Pinpoint the cell where the given text exists, returning its (X, Y) midpoint coordinate. 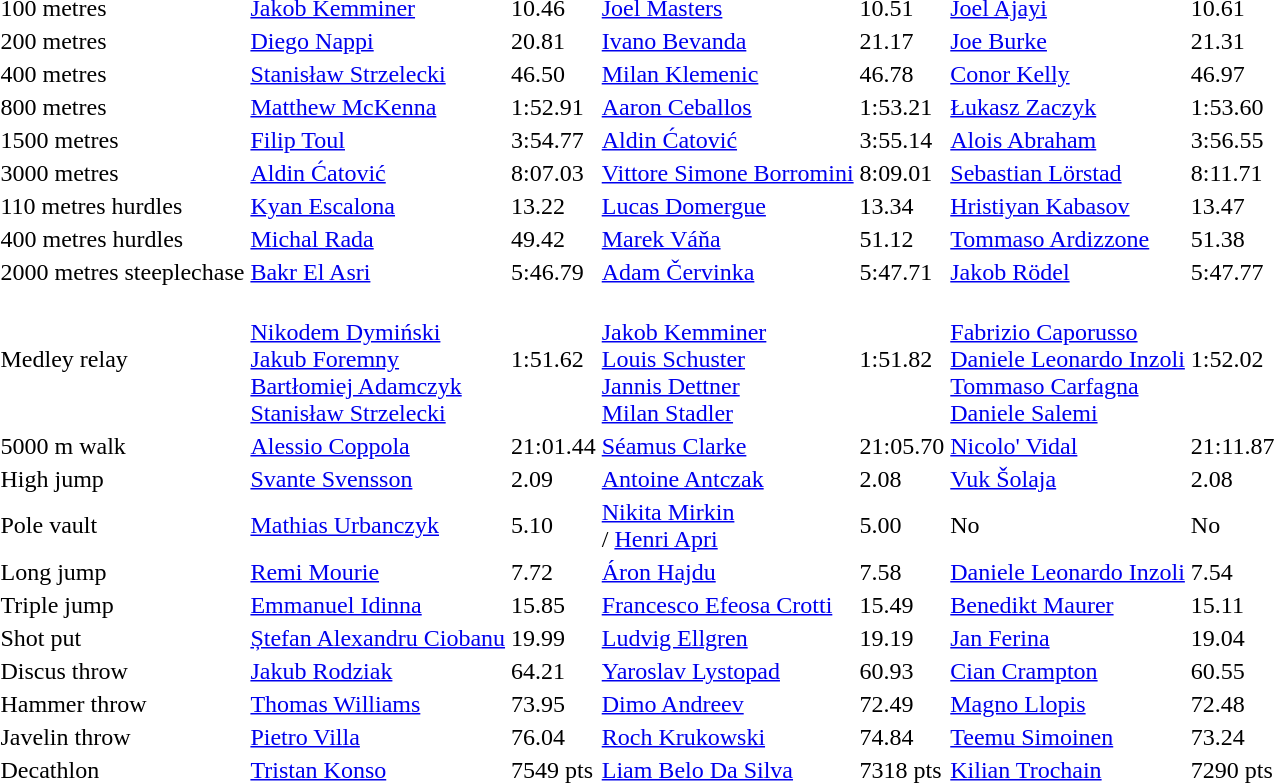
Jan Ferina (1068, 638)
Matthew McKenna (378, 107)
76.04 (554, 737)
64.21 (554, 671)
Magno Llopis (1068, 704)
Remi Mourie (378, 572)
60.93 (902, 671)
15.49 (902, 605)
13.22 (554, 206)
13.34 (902, 206)
51.12 (902, 239)
Yaroslav Lystopad (728, 671)
3:54.77 (554, 140)
Áron Hajdu (728, 572)
1:51.82 (902, 359)
Cian Crampton (1068, 671)
Sebastian Lörstad (1068, 173)
Vuk Šolaja (1068, 479)
20.81 (554, 41)
Dimo Andreev (728, 704)
Filip Toul (378, 140)
Roch Krukowski (728, 737)
Hristiyan Kabasov (1068, 206)
Vittore Simone Borromini (728, 173)
Tommaso Ardizzone (1068, 239)
5:47.71 (902, 272)
Benedikt Maurer (1068, 605)
5.00 (902, 526)
49.42 (554, 239)
Łukasz Zaczyk (1068, 107)
1:52.91 (554, 107)
Emmanuel Idinna (378, 605)
Alois Abraham (1068, 140)
Thomas Williams (378, 704)
Ștefan Alexandru Ciobanu (378, 638)
Mathias Urbanczyk (378, 526)
46.78 (902, 74)
Milan Klemenic (728, 74)
Jakub Rodziak (378, 671)
Pietro Villa (378, 737)
7.58 (902, 572)
Alessio Coppola (378, 446)
19.19 (902, 638)
21:05.70 (902, 446)
No (1068, 526)
5:46.79 (554, 272)
3:55.14 (902, 140)
Conor Kelly (1068, 74)
Francesco Efeosa Crotti (728, 605)
Jakob KemminerLouis SchusterJannis DettnerMilan Stadler (728, 359)
2.08 (902, 479)
21.17 (902, 41)
Nikita Mirkin / Henri Apri (728, 526)
Stanisław Strzelecki (378, 74)
Teemu Simoinen (1068, 737)
Kyan Escalona (378, 206)
5.10 (554, 526)
7.72 (554, 572)
8:07.03 (554, 173)
72.49 (902, 704)
Nicolo' Vidal (1068, 446)
19.99 (554, 638)
Nikodem DymińskiJakub ForemnyBartłomiej AdamczykStanisław Strzelecki (378, 359)
Joe Burke (1068, 41)
Svante Svensson (378, 479)
73.95 (554, 704)
Lucas Domergue (728, 206)
21:01.44 (554, 446)
Marek Váňa (728, 239)
Séamus Clarke (728, 446)
Jakob Rödel (1068, 272)
Fabrizio CaporussoDaniele Leonardo InzoliTommaso CarfagnaDaniele Salemi (1068, 359)
Bakr El Asri (378, 272)
Antoine Antczak (728, 479)
Daniele Leonardo Inzoli (1068, 572)
8:09.01 (902, 173)
Diego Nappi (378, 41)
Ludvig Ellgren (728, 638)
1:53.21 (902, 107)
1:51.62 (554, 359)
Ivano Bevanda (728, 41)
Adam Červinka (728, 272)
2.09 (554, 479)
Aaron Ceballos (728, 107)
15.85 (554, 605)
46.50 (554, 74)
Michal Rada (378, 239)
74.84 (902, 737)
